Search for the cell housing the specified text and yield its [X, Y] center coordinate. 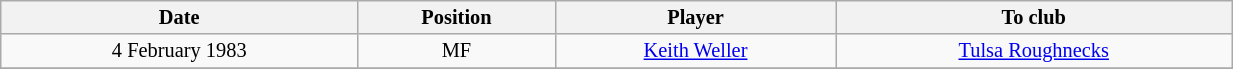
Player [696, 17]
4 February 1983 [180, 51]
Position [456, 17]
Keith Weller [696, 51]
To club [1034, 17]
Tulsa Roughnecks [1034, 51]
Date [180, 17]
MF [456, 51]
